Capture the cell that displays the provided text and extract its [x, y] central coordinate. 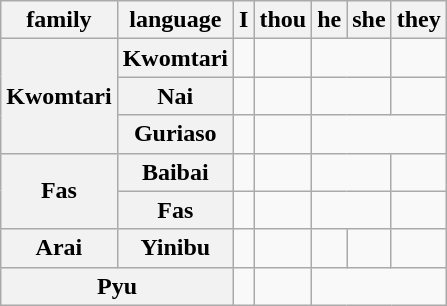
she [369, 20]
they [418, 20]
he [330, 20]
Guriaso [175, 134]
Nai [175, 96]
Baibai [175, 172]
Arai [59, 248]
Pyu [118, 286]
Yinibu [175, 248]
I [243, 20]
thou [283, 20]
language [175, 20]
family [59, 20]
